From the cell containing the given text, extract its center point as (x, y) coordinate. 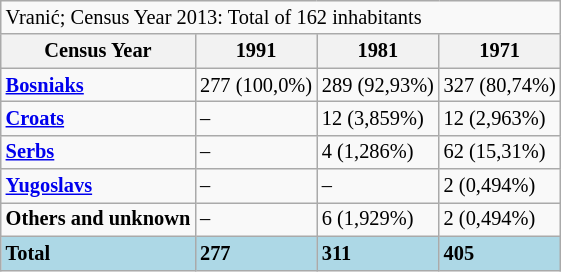
62 (15,31%) (500, 152)
6 (1,929%) (378, 219)
12 (3,859%) (378, 118)
1971 (500, 51)
Census Year (98, 51)
12 (2,963%) (500, 118)
Bosniaks (98, 85)
1991 (256, 51)
Yugoslavs (98, 186)
Vranić; Census Year 2013: Total of 162 inhabitants (281, 17)
Croats (98, 118)
Total (98, 253)
1981 (378, 51)
311 (378, 253)
327 (80,74%) (500, 85)
Others and unknown (98, 219)
4 (1,286%) (378, 152)
405 (500, 253)
277 (100,0%) (256, 85)
Serbs (98, 152)
289 (92,93%) (378, 85)
277 (256, 253)
